Pinpoint the cell where the given text exists, returning its (x, y) midpoint coordinate. 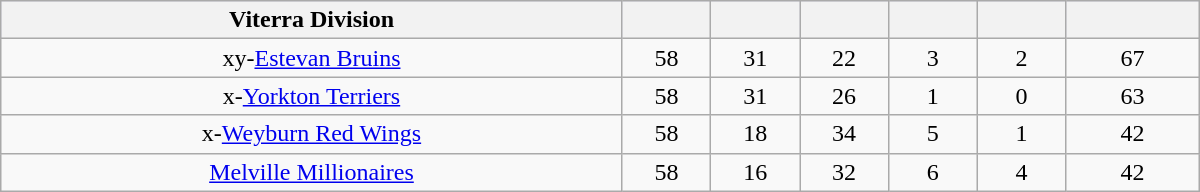
16 (756, 172)
5 (932, 134)
Melville Millionaires (312, 172)
x-Weyburn Red Wings (312, 134)
Viterra Division (312, 20)
6 (932, 172)
22 (844, 58)
3 (932, 58)
32 (844, 172)
4 (1022, 172)
67 (1132, 58)
34 (844, 134)
18 (756, 134)
0 (1022, 96)
x-Yorkton Terriers (312, 96)
63 (1132, 96)
xy-Estevan Bruins (312, 58)
26 (844, 96)
2 (1022, 58)
